Determine the [x, y] coordinate at the center of the cell enclosing the given text.  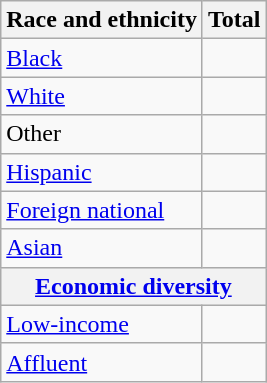
Race and ethnicity [102, 20]
Low-income [102, 324]
Black [102, 58]
Economic diversity [134, 286]
White [102, 96]
Affluent [102, 362]
Asian [102, 248]
Other [102, 134]
Foreign national [102, 210]
Hispanic [102, 172]
Total [234, 20]
